Capture the cell that displays the provided text and extract its [X, Y] central coordinate. 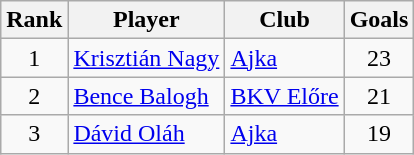
Bence Balogh [146, 96]
1 [34, 58]
Dávid Oláh [146, 134]
21 [379, 96]
19 [379, 134]
Club [284, 20]
Rank [34, 20]
Goals [379, 20]
Player [146, 20]
23 [379, 58]
3 [34, 134]
BKV Előre [284, 96]
Krisztián Nagy [146, 58]
2 [34, 96]
